Output the (x, y) coordinate of the center of the cell containing the given text.  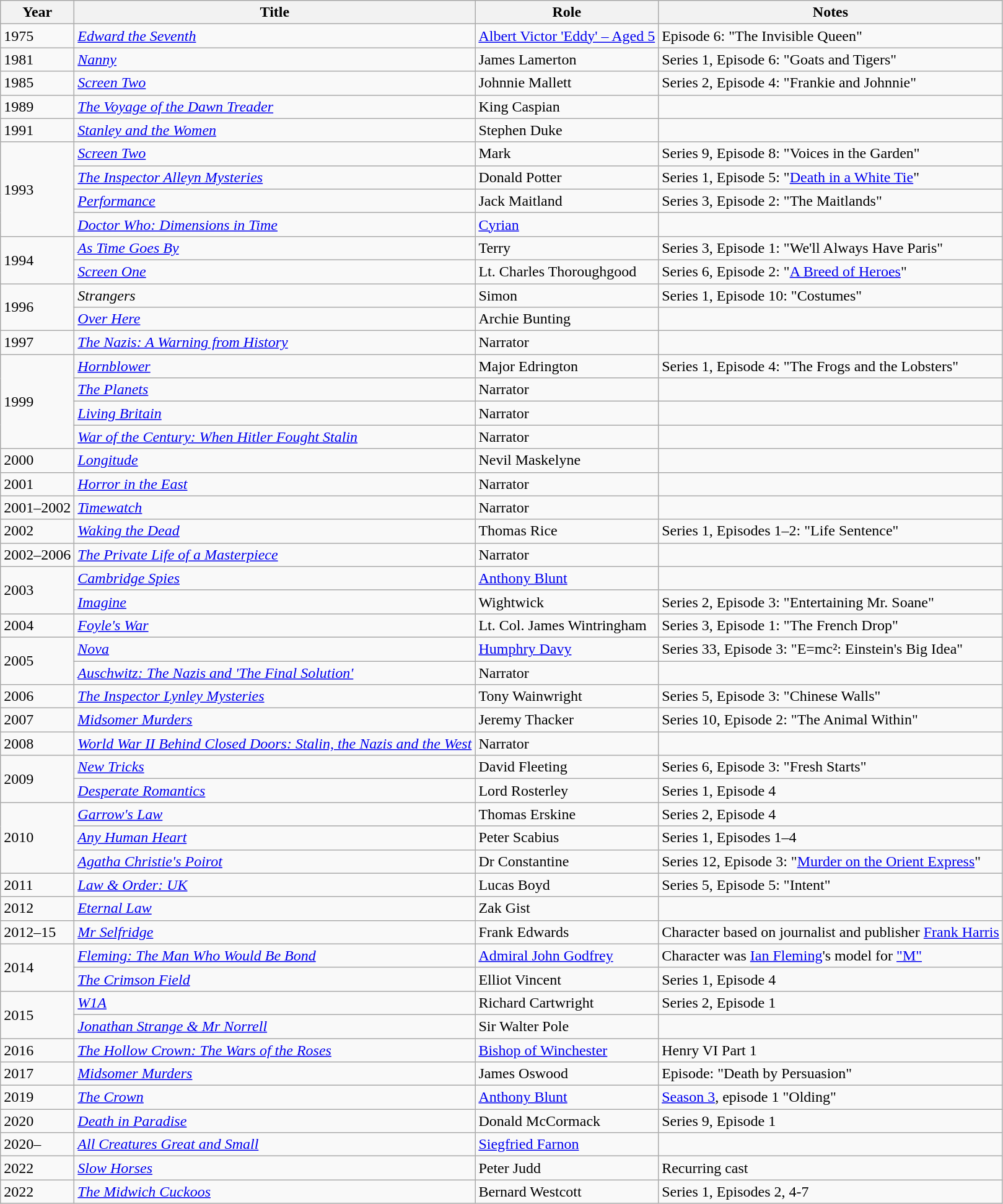
Nova (275, 649)
Frank Edwards (567, 932)
2011 (37, 885)
The Voyage of the Dawn Treader (275, 107)
Mr Selfridge (275, 932)
The Crimson Field (275, 979)
Horror in the East (275, 484)
The Inspector Alleyn Mysteries (275, 177)
Series 5, Episode 5: "Intent" (831, 885)
Foyle's War (275, 625)
Performance (275, 201)
Richard Cartwright (567, 1003)
Siegfried Farnon (567, 1145)
Humphry Davy (567, 649)
1993 (37, 189)
Lt. Charles Thoroughgood (567, 271)
Series 33, Episode 3: "E=mc²: Einstein's Big Idea" (831, 649)
2005 (37, 661)
2008 (37, 744)
Series 5, Episode 3: "Chinese Walls" (831, 696)
2017 (37, 1074)
Timewatch (275, 508)
Doctor Who: Dimensions in Time (275, 224)
Series 3, Episode 1: "The French Drop" (831, 625)
2001 (37, 484)
Series 12, Episode 3: "Murder on the Orient Express" (831, 861)
2002–2006 (37, 555)
2012 (37, 908)
Fleming: The Man Who Would Be Bond (275, 956)
Lucas Boyd (567, 885)
Episode: "Death by Persuasion" (831, 1074)
2000 (37, 460)
Stephen Duke (567, 130)
Series 3, Episode 1: "We'll Always Have Paris" (831, 248)
1985 (37, 83)
2019 (37, 1097)
Terry (567, 248)
1996 (37, 307)
Year (37, 12)
Series 9, Episode 8: "Voices in the Garden" (831, 154)
Title (275, 12)
2014 (37, 967)
Wightwick (567, 602)
Albert Victor 'Eddy' – Aged 5 (567, 36)
Agatha Christie's Poirot (275, 861)
Strangers (275, 296)
Series 1, Episode 4: "The Frogs and the Lobsters" (831, 366)
Nanny (275, 59)
Character based on journalist and publisher Frank Harris (831, 932)
Archie Bunting (567, 319)
Jeremy Thacker (567, 720)
1975 (37, 36)
The Nazis: A Warning from History (275, 343)
As Time Goes By (275, 248)
Character was Ian Fleming's model for "M" (831, 956)
Edward the Seventh (275, 36)
Series 1, Episodes 1–4 (831, 838)
War of the Century: When Hitler Fought Stalin (275, 437)
The Hollow Crown: The Wars of the Roses (275, 1050)
2002 (37, 531)
Series 2, Episode 3: "Entertaining Mr. Soane" (831, 602)
Death in Paradise (275, 1121)
Stanley and the Women (275, 130)
King Caspian (567, 107)
2020 (37, 1121)
2001–2002 (37, 508)
Johnnie Mallett (567, 83)
New Tricks (275, 767)
Series 2, Episode 4 (831, 814)
Jack Maitland (567, 201)
Nevil Maskelyne (567, 460)
1997 (37, 343)
Bernard Westcott (567, 1192)
Series 10, Episode 2: "The Animal Within" (831, 720)
Screen One (275, 271)
Major Edrington (567, 366)
Episode 6: "The Invisible Queen" (831, 36)
The Private Life of a Masterpiece (275, 555)
Over Here (275, 319)
1989 (37, 107)
Dr Constantine (567, 861)
World War II Behind Closed Doors: Stalin, the Nazis and the West (275, 744)
Eternal Law (275, 908)
Series 2, Episode 4: "Frankie and Johnnie" (831, 83)
Longitude (275, 460)
The Crown (275, 1097)
Thomas Rice (567, 531)
The Planets (275, 390)
Garrow's Law (275, 814)
The Inspector Lynley Mysteries (275, 696)
Mark (567, 154)
2004 (37, 625)
1981 (37, 59)
2012–15 (37, 932)
Donald Potter (567, 177)
Donald McCormack (567, 1121)
2016 (37, 1050)
Series 1, Episodes 2, 4-7 (831, 1192)
Auschwitz: The Nazis and 'The Final Solution' (275, 672)
2009 (37, 779)
Peter Scabius (567, 838)
Cambridge Spies (275, 578)
Slow Horses (275, 1168)
Sir Walter Pole (567, 1026)
Living Britain (275, 413)
2003 (37, 590)
The Midwich Cuckoos (275, 1192)
Series 6, Episode 2: "A Breed of Heroes" (831, 271)
Any Human Heart (275, 838)
Role (567, 12)
David Fleeting (567, 767)
Simon (567, 296)
Cyrian (567, 224)
2007 (37, 720)
Series 1, Episode 5: "Death in a White Tie" (831, 177)
Tony Wainwright (567, 696)
Series 1, Episode 10: "Costumes" (831, 296)
Notes (831, 12)
2015 (37, 1014)
Imagine (275, 602)
James Lamerton (567, 59)
2020– (37, 1145)
Bishop of Winchester (567, 1050)
Jonathan Strange & Mr Norrell (275, 1026)
Hornblower (275, 366)
Peter Judd (567, 1168)
Recurring cast (831, 1168)
Lt. Col. James Wintringham (567, 625)
W1A (275, 1003)
Series 6, Episode 3: "Fresh Starts" (831, 767)
Series 3, Episode 2: "The Maitlands" (831, 201)
All Creatures Great and Small (275, 1145)
1999 (37, 402)
Series 9, Episode 1 (831, 1121)
Desperate Romantics (275, 791)
Elliot Vincent (567, 979)
Lord Rosterley (567, 791)
1991 (37, 130)
2006 (37, 696)
Henry VI Part 1 (831, 1050)
Series 1, Episodes 1–2: "Life Sentence" (831, 531)
Law & Order: UK (275, 885)
Season 3, episode 1 "Olding" (831, 1097)
James Oswood (567, 1074)
Admiral John Godfrey (567, 956)
1994 (37, 260)
Waking the Dead (275, 531)
Thomas Erskine (567, 814)
Zak Gist (567, 908)
2010 (37, 838)
Series 2, Episode 1 (831, 1003)
Series 1, Episode 6: "Goats and Tigers" (831, 59)
